Return the [x, y] coordinate for the center point of the cell that contains the specified text.  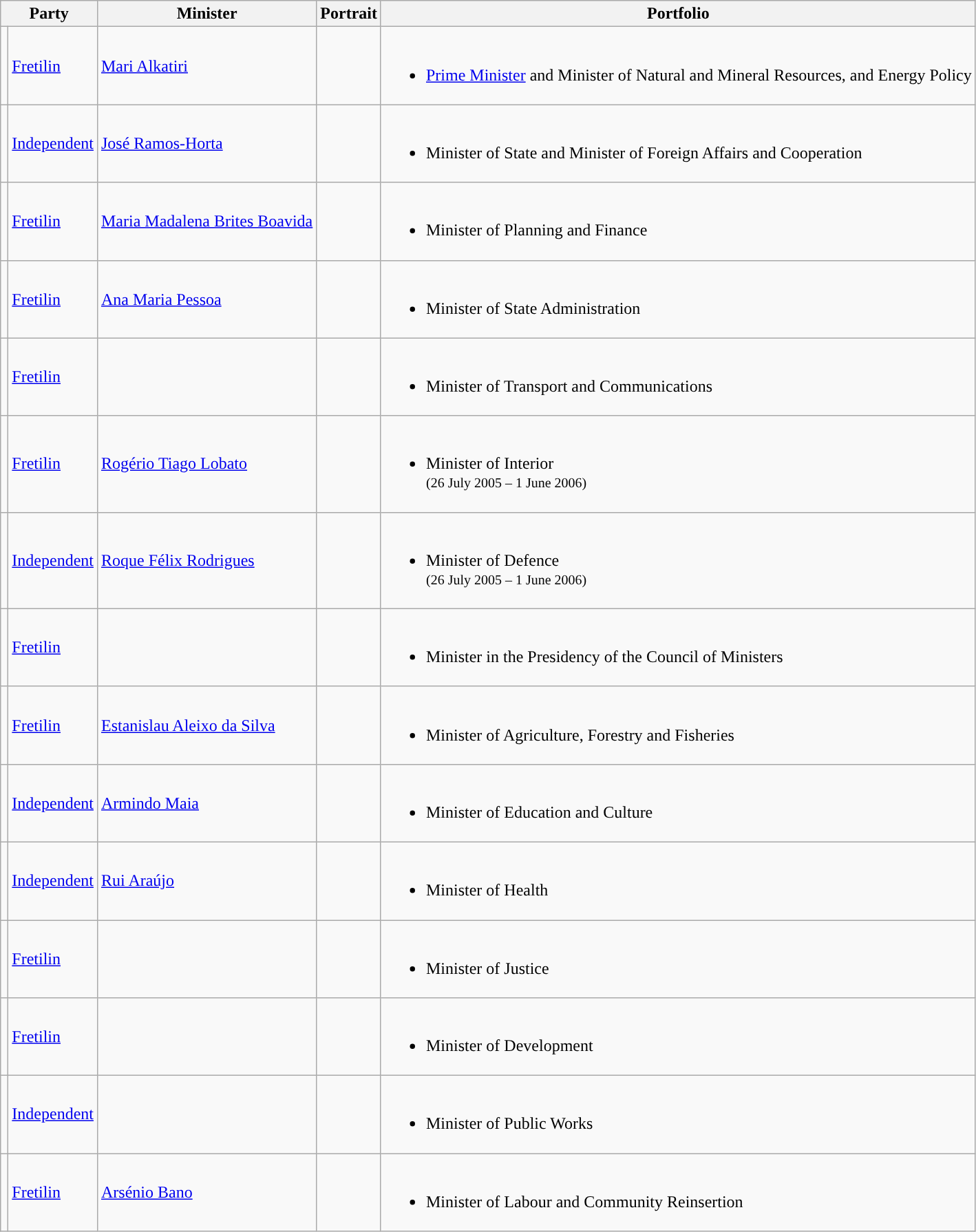
Minister in the Presidency of the Council of Ministers [678, 647]
Minister [206, 14]
Rui Araújo [206, 881]
Minister of Interior(26 July 2005 – 1 June 2006) [678, 464]
Minister of Defence(26 July 2005 – 1 June 2006) [678, 560]
Minister of Planning and Finance [678, 222]
Prime Minister and Minister of Natural and Mineral Resources, and Energy Policy [678, 66]
Portrait [349, 14]
Minister of Health [678, 881]
Minister of State Administration [678, 299]
Minister of Public Works [678, 1115]
Armindo Maia [206, 803]
Arsénio Bano [206, 1192]
Ana Maria Pessoa [206, 299]
Minister of Labour and Community Reinsertion [678, 1192]
Minister of Education and Culture [678, 803]
Minister of Development [678, 1037]
Estanislau Aleixo da Silva [206, 725]
Roque Félix Rodrigues [206, 560]
Mari Alkatiri [206, 66]
Rogério Tiago Lobato [206, 464]
Minister of State and Minister of Foreign Affairs and Cooperation [678, 143]
Minister of Agriculture, Forestry and Fisheries [678, 725]
Portfolio [678, 14]
Minister of Transport and Communications [678, 377]
José Ramos-Horta [206, 143]
Party [50, 14]
Maria Madalena Brites Boavida [206, 222]
Minister of Justice [678, 958]
